Detect which cell encompasses the target text, then output its (X, Y) center coordinate. 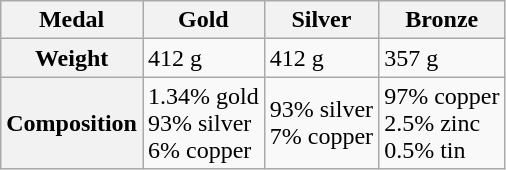
97% copper2.5% zinc0.5% tin (442, 123)
Gold (203, 20)
Silver (321, 20)
Composition (72, 123)
Medal (72, 20)
1.34% gold93% silver6% copper (203, 123)
357 g (442, 58)
93% silver7% copper (321, 123)
Bronze (442, 20)
Weight (72, 58)
